Return the [x, y] coordinate for the center point of the cell that contains the specified text.  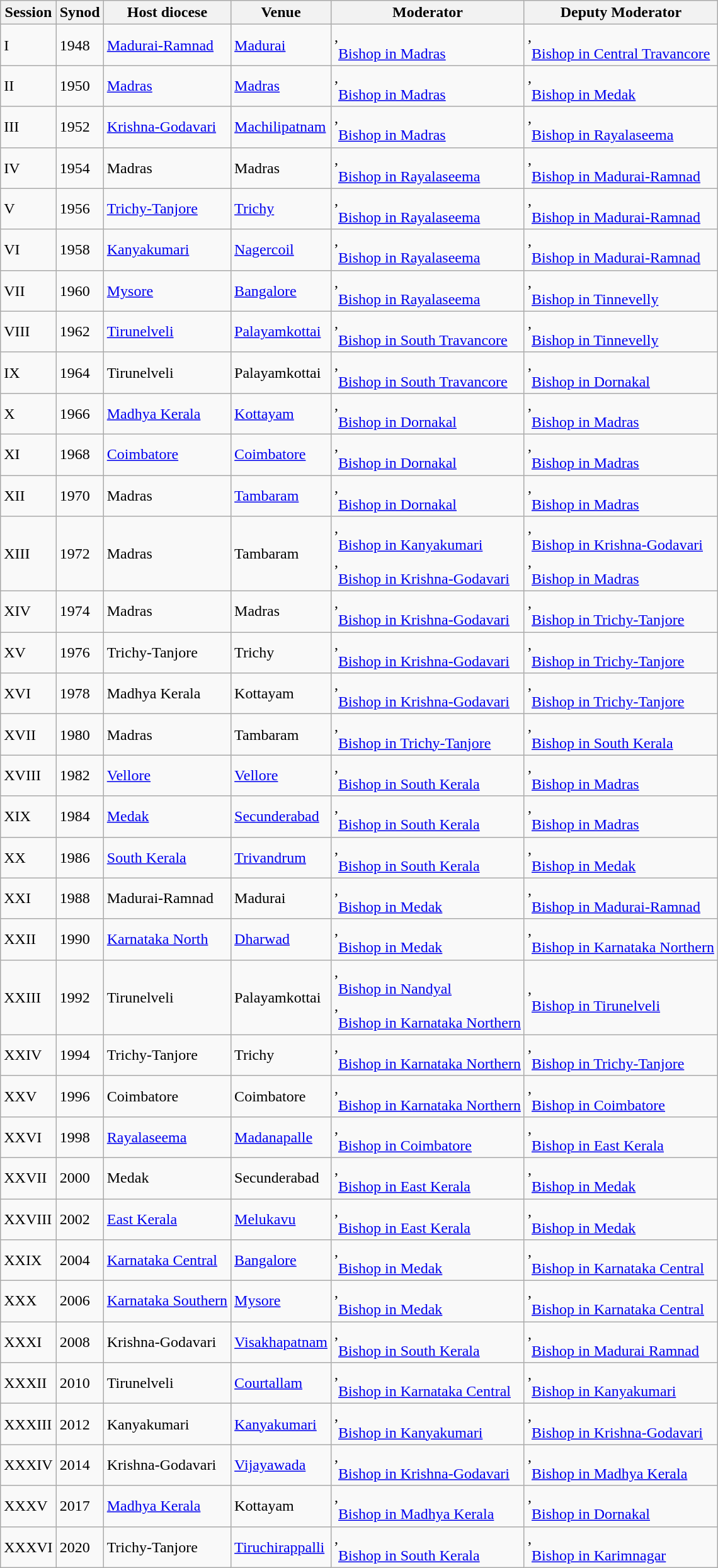
Deputy Moderator [621, 13]
1972 [79, 554]
, Bishop in Central Travancore [621, 45]
1962 [79, 331]
Host diocese [167, 13]
2000 [79, 1178]
2012 [79, 1424]
Nagercoil [281, 249]
2002 [79, 1219]
Synod [79, 13]
South Kerala [167, 858]
Venue [281, 13]
Karnataka Southern [167, 1301]
XVI [28, 694]
1964 [79, 373]
1980 [79, 734]
XIV [28, 612]
, Bishop in Madurai Ramnad [621, 1343]
1998 [79, 1137]
2020 [79, 1547]
XII [28, 495]
VI [28, 249]
1978 [79, 694]
1970 [79, 495]
XXXVI [28, 1547]
1948 [79, 45]
, Bishop in Krishna-Godavari, Bishop in Madras [621, 554]
Dharwad [281, 940]
XX [28, 858]
Rayalaseema [167, 1137]
X [28, 413]
1982 [79, 776]
1952 [79, 127]
1992 [79, 997]
XXXV [28, 1506]
Tiruchirappalli [281, 1547]
VII [28, 291]
XXIX [28, 1261]
1968 [79, 455]
XXXIV [28, 1465]
XI [28, 455]
Moderator [427, 13]
, Bishop in Karimnagar [621, 1547]
Karnataka Central [167, 1261]
XXII [28, 940]
Session [28, 13]
1966 [79, 413]
1956 [79, 209]
XXVI [28, 1137]
Madanapalle [281, 1137]
1976 [79, 652]
XV [28, 652]
XIX [28, 816]
Courtallam [281, 1383]
1984 [79, 816]
1950 [79, 86]
VIII [28, 331]
1994 [79, 1055]
1996 [79, 1096]
Trivandrum [281, 858]
2014 [79, 1465]
XXVII [28, 1178]
I [28, 45]
II [28, 86]
Machilipatnam [281, 127]
XXXIII [28, 1424]
XIII [28, 554]
III [28, 127]
1990 [79, 940]
XXV [28, 1096]
XXIV [28, 1055]
2006 [79, 1301]
IX [28, 373]
XXIII [28, 997]
1958 [79, 249]
1974 [79, 612]
2017 [79, 1506]
Melukavu [281, 1219]
XXVIII [28, 1219]
Visakhapatnam [281, 1343]
XXI [28, 898]
XXX [28, 1301]
1960 [79, 291]
, Bishop in Kanyakumari, Bishop in Krishna-Godavari [427, 554]
XVIII [28, 776]
2008 [79, 1343]
, Bishop in Nandyal, Bishop in Karnataka Northern [427, 997]
East Kerala [167, 1219]
Vijayawada [281, 1465]
IV [28, 168]
1986 [79, 858]
1954 [79, 168]
XVII [28, 734]
, Bishop in Tirunelveli [621, 997]
Karnataka North [167, 940]
2010 [79, 1383]
2004 [79, 1261]
XXXI [28, 1343]
V [28, 209]
XXXII [28, 1383]
1988 [79, 898]
